Extract the (x, y) coordinate from the center of the cell holding the provided text.  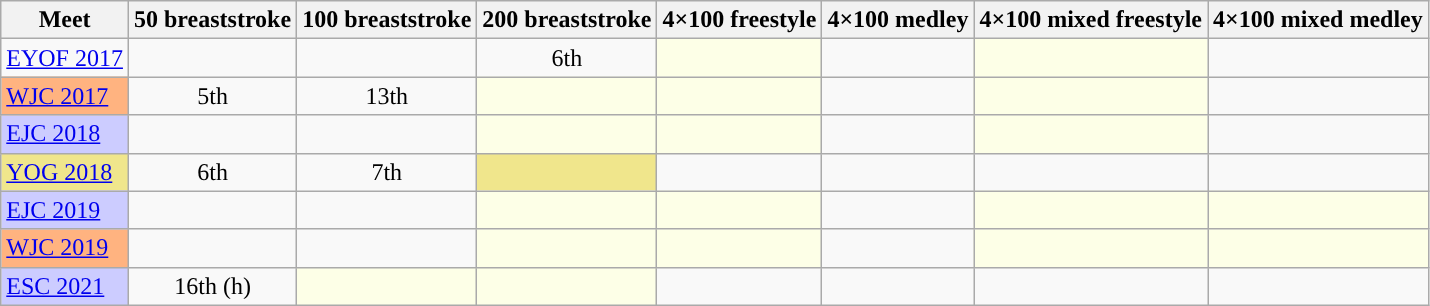
WJC 2019 (65, 248)
7th (387, 172)
WJC 2017 (65, 96)
EJC 2018 (65, 134)
ESC 2021 (65, 286)
YOG 2018 (65, 172)
13th (387, 96)
16th (h) (212, 286)
EYOF 2017 (65, 58)
100 breaststroke (387, 20)
5th (212, 96)
4×100 mixed medley (1318, 20)
4×100 freestyle (740, 20)
50 breaststroke (212, 20)
4×100 medley (898, 20)
Meet (65, 20)
4×100 mixed freestyle (1091, 20)
EJC 2019 (65, 210)
200 breaststroke (567, 20)
